Identify which cell holds the provided text, then report its [x, y] central coordinate. 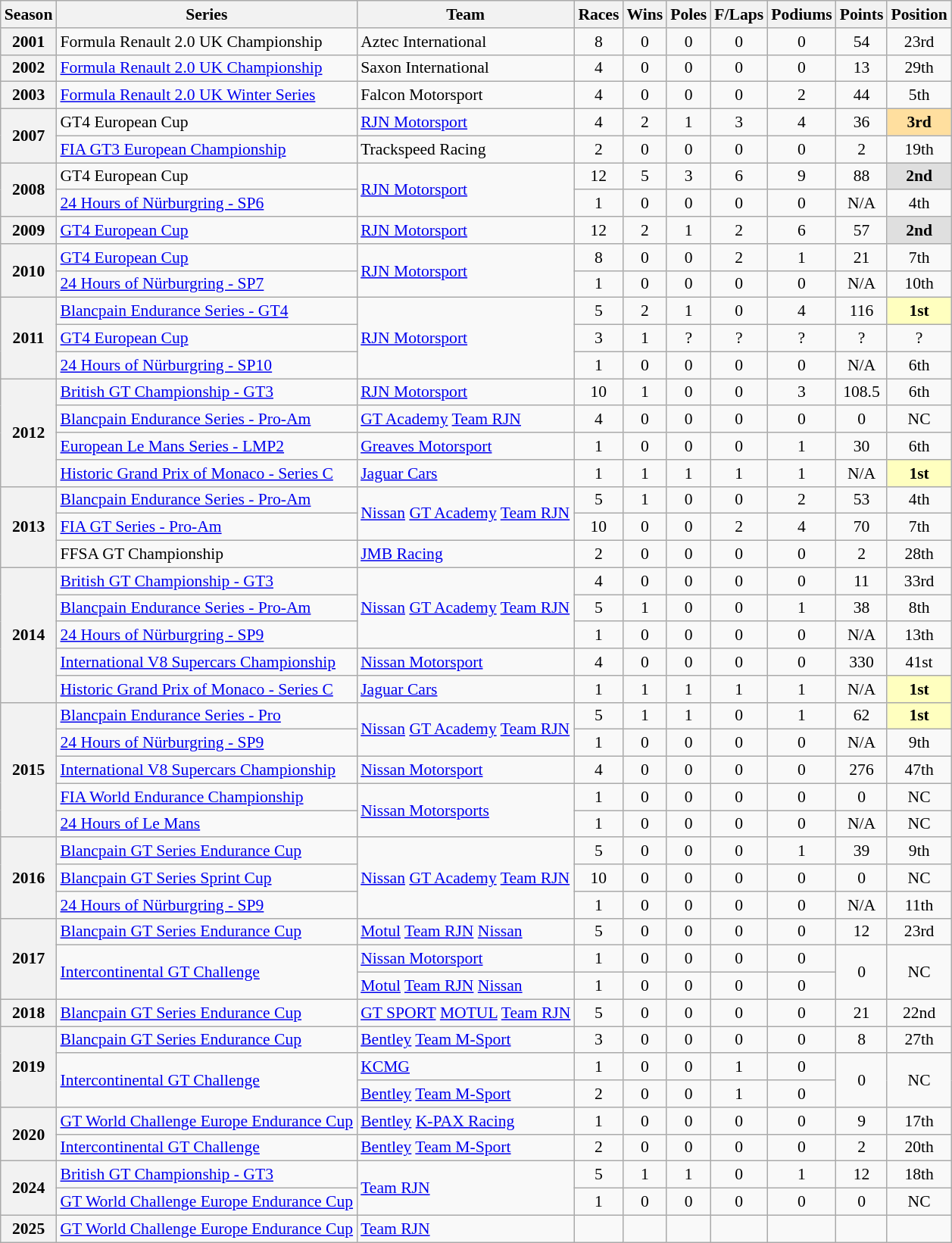
24 Hours of Nürburgring - SP6 [206, 204]
Position [919, 14]
38 [862, 608]
JMB Racing [465, 554]
13 [862, 68]
GT Academy Team RJN [465, 420]
2009 [29, 230]
2020 [29, 1135]
Formula Renault 2.0 UK Winter Series [206, 95]
Poles [688, 14]
18th [919, 1175]
3rd [919, 123]
24 Hours of Nürburgring - SP7 [206, 284]
2014 [29, 635]
17th [919, 1121]
Points [862, 14]
2013 [29, 527]
Blancpain Endurance Series - Pro [206, 716]
Team [465, 14]
24 Hours of Nürburgring - SP10 [206, 365]
41st [919, 662]
2024 [29, 1188]
47th [919, 770]
2019 [29, 1067]
2002 [29, 68]
FFSA GT Championship [206, 554]
108.5 [862, 392]
330 [862, 662]
Blancpain Endurance Series - GT4 [206, 311]
116 [862, 311]
Nissan Motorsports [465, 810]
2012 [29, 433]
13th [919, 636]
10th [919, 284]
Falcon Motorsport [465, 95]
Aztec International [465, 42]
GT SPORT MOTUL Team RJN [465, 1013]
2018 [29, 1013]
276 [862, 770]
2016 [29, 879]
11th [919, 905]
30 [862, 446]
27th [919, 1040]
Saxon International [465, 68]
24 Hours of Le Mans [206, 824]
8th [919, 608]
20th [919, 1148]
5th [919, 95]
28th [919, 554]
39 [862, 851]
2008 [29, 189]
F/Laps [739, 14]
57 [862, 230]
2007 [29, 136]
Podiums [801, 14]
2015 [29, 770]
2003 [29, 95]
FIA GT Series - Pro-Am [206, 527]
Bentley K-PAX Racing [465, 1121]
33rd [919, 581]
Series [206, 14]
KCMG [465, 1067]
European Le Mans Series - LMP2 [206, 446]
2010 [29, 271]
22nd [919, 1013]
29th [919, 68]
2025 [29, 1229]
19th [919, 149]
11 [862, 581]
Wins [645, 14]
2011 [29, 338]
54 [862, 42]
2001 [29, 42]
36 [862, 123]
Blancpain GT Series Sprint Cup [206, 878]
FIA GT3 European Championship [206, 149]
53 [862, 500]
Greaves Motorsport [465, 446]
Season [29, 14]
70 [862, 527]
62 [862, 716]
2017 [29, 959]
44 [862, 95]
Trackspeed Racing [465, 149]
FIA World Endurance Championship [206, 797]
88 [862, 176]
Races [598, 14]
